Provide the [x, y] coordinate of the cell's center where the given text is located.  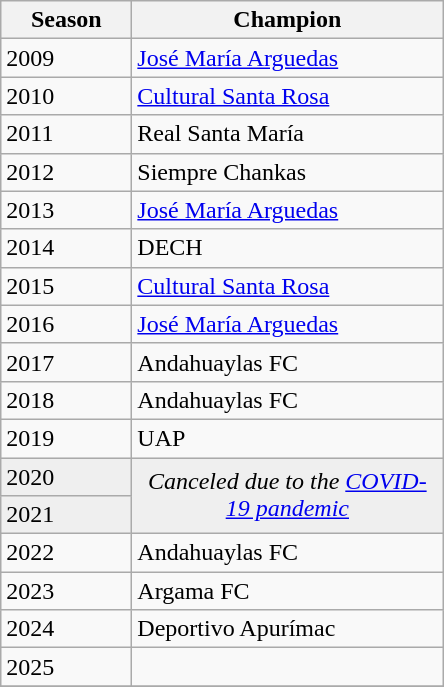
2009 [66, 58]
UAP [288, 438]
Siempre Chankas [288, 172]
2020 [66, 477]
2019 [66, 438]
2025 [66, 667]
DECH [288, 248]
2013 [66, 210]
2016 [66, 324]
Argama FC [288, 591]
Champion [288, 20]
Season [66, 20]
2024 [66, 629]
2023 [66, 591]
Deportivo Apurímac [288, 629]
2011 [66, 134]
2021 [66, 515]
2014 [66, 248]
2012 [66, 172]
2015 [66, 286]
Canceled due to the COVID-19 pandemic [288, 496]
2018 [66, 400]
Real Santa María [288, 134]
2010 [66, 96]
2017 [66, 362]
2022 [66, 553]
